Identify which cell holds the provided text, then report its (X, Y) central coordinate. 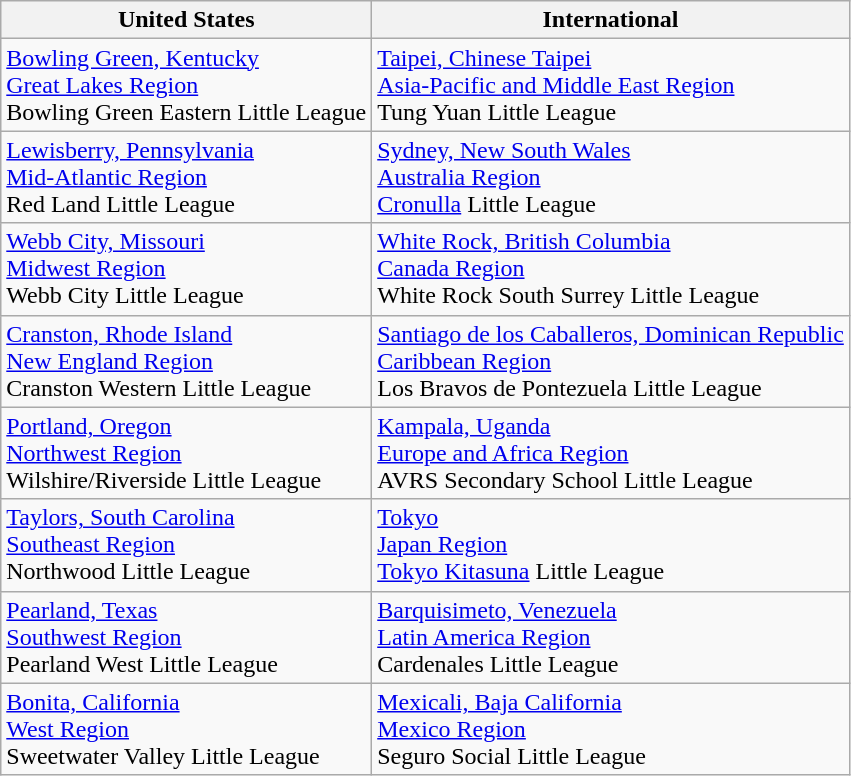
Webb City, MissouriMidwest RegionWebb City Little League (186, 269)
Sydney, New South Wales Australia Region Cronulla Little League (611, 177)
Pearland, TexasSouthwest RegionPearland West Little League (186, 637)
Portland, OregonNorthwest RegionWilshire/Riverside Little League (186, 453)
Bowling Green, KentuckyGreat Lakes RegionBowling Green Eastern Little League (186, 85)
White Rock, British Columbia Canada RegionWhite Rock South Surrey Little League (611, 269)
Lewisberry, PennsylvaniaMid-Atlantic RegionRed Land Little League (186, 177)
Barquisimeto, VenezuelaLatin America RegionCardenales Little League (611, 637)
Bonita, CaliforniaWest RegionSweetwater Valley Little League (186, 729)
Santiago de los Caballeros, Dominican RepublicCaribbean RegionLos Bravos de Pontezuela Little League (611, 361)
International (611, 20)
United States (186, 20)
Mexicali, Baja California Mexico RegionSeguro Social Little League (611, 729)
Taipei, Chinese TaipeiAsia-Pacific and Middle East RegionTung Yuan Little League (611, 85)
Taylors, South CarolinaSoutheast RegionNorthwood Little League (186, 545)
Cranston, Rhode IslandNew England RegionCranston Western Little League (186, 361)
Tokyo Japan RegionTokyo Kitasuna Little League (611, 545)
Kampala, UgandaEurope and Africa RegionAVRS Secondary School Little League (611, 453)
